Return [X, Y] of the center of cell containing provided text 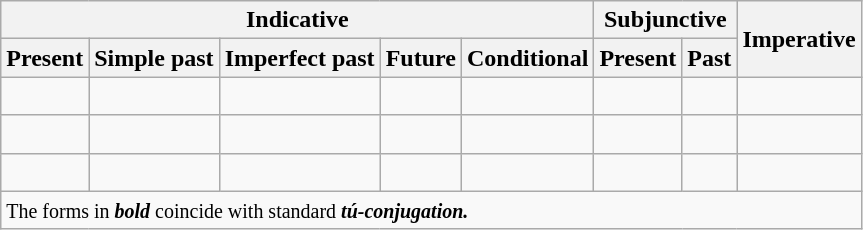
Imperative [799, 39]
Simple past [154, 58]
Imperfect past [300, 58]
Indicative [298, 20]
Conditional [527, 58]
Subjunctive [666, 20]
Future [420, 58]
The forms in bold coincide with standard tú-conjugation. [431, 210]
Past [710, 58]
